Return the (x, y) coordinate for the center point of the cell that contains the specified text.  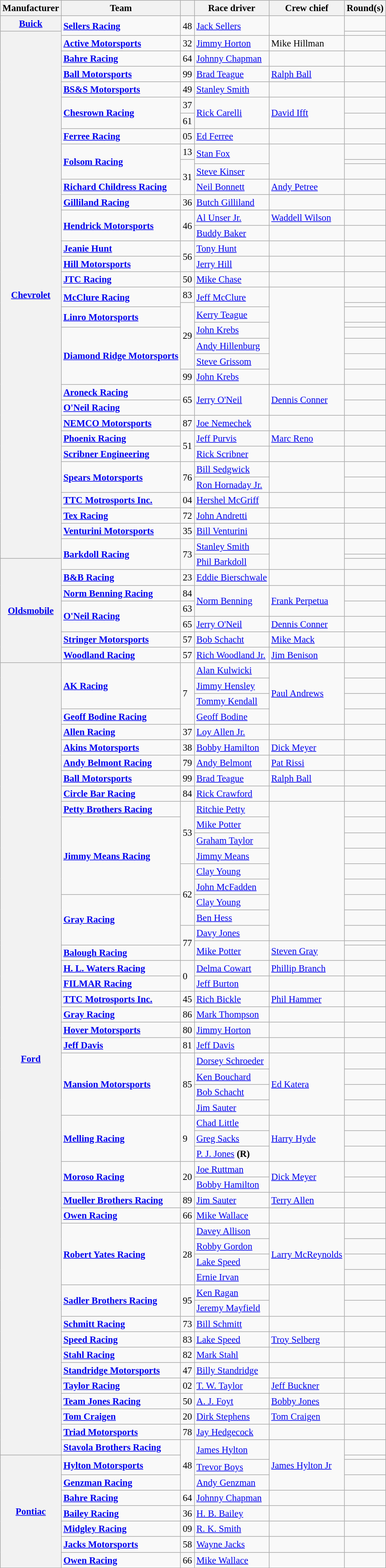
Bill Sedgwick (232, 469)
Mike Hillman (307, 44)
Buick (31, 24)
Norm Benning (232, 601)
Ernie Irvan (232, 1277)
Gilliland Racing (121, 202)
09 (187, 1529)
81 (187, 1045)
72 (187, 516)
Allen Racing (121, 732)
Frank Perpetua (307, 601)
Race driver (232, 8)
Round(s) (365, 8)
Mark Thompson (232, 1015)
Team Jones Racing (121, 1401)
Stavola Brothers Racing (121, 1448)
Rich Bickle (232, 999)
Ritchie Petty (232, 809)
28 (187, 1254)
Ken Ragan (232, 1293)
Genzman Racing (121, 1483)
58 (187, 1545)
Rick Carelli (232, 113)
Folsom Racing (121, 162)
B&B Racing (121, 578)
Melling Racing (121, 1138)
51 (187, 446)
Tommy Kendall (232, 701)
29 (187, 335)
Mansion Motorsports (121, 1084)
Jimmy Means (232, 856)
Diamond Ridge Motorsports (121, 356)
Ron Hornaday Jr. (232, 485)
Hershel McGriff (232, 500)
James Hylton (232, 1450)
Buddy Baker (232, 233)
02 (187, 1386)
Bailey Racing (121, 1514)
Tony Hunt (232, 249)
49 (187, 90)
Jeff Burton (232, 984)
David Ifft (307, 113)
77 (187, 943)
BS&S Motorsports (121, 90)
Phil Barkdoll (232, 562)
62 (187, 894)
7 (187, 694)
13 (187, 152)
Oldsmobile (31, 611)
Marc Reno (307, 439)
Jay Hedgecock (232, 1432)
Phillip Branch (307, 969)
Robby Gordon (232, 1247)
Greg Sacks (232, 1138)
Sellers Racing (121, 26)
Wayne Jacks (232, 1545)
P. J. Jones (R) (232, 1154)
Chevrolet (31, 295)
86 (187, 1015)
Andy Genzman (232, 1483)
Norm Benning Racing (121, 593)
Andy Hillenburg (232, 346)
Steve Grissom (232, 361)
Midgley Racing (121, 1529)
Mike Chase (232, 280)
Butch Gilliland (232, 202)
Jeff Buckner (307, 1386)
Rick Crawford (232, 794)
Chad Little (232, 1123)
31 (187, 177)
R. K. Smith (232, 1529)
Andy Petree (307, 187)
Dirk Stephens (232, 1417)
Aroneck Racing (121, 392)
Spears Motorsports (121, 477)
Billy Standridge (232, 1370)
McClure Racing (121, 297)
Bobby Jones (307, 1401)
53 (187, 833)
Pat Rissi (307, 763)
Joe Ruttman (232, 1169)
JTC Racing (121, 280)
Larry McReynolds (307, 1254)
T. W. Taylor (232, 1386)
Rich Woodland Jr. (232, 655)
Phoenix Racing (121, 439)
Team (121, 8)
Akins Motorsports (121, 748)
23 (187, 578)
Speed Racing (121, 1339)
63 (187, 608)
Tex Racing (121, 516)
Dorsey Schroeder (232, 1061)
Alan Kulwicki (232, 671)
Barkdoll Racing (121, 554)
Moroso Racing (121, 1177)
Hill Motorsports (121, 264)
Stringer Motorsports (121, 639)
Jacks Motorsports (121, 1545)
95 (187, 1301)
Steven Gray (307, 951)
Jimmy Means Racing (121, 856)
Jimmy Hensley (232, 686)
78 (187, 1432)
Andy Belmont Racing (121, 763)
Manufacturer (31, 8)
John Andretti (232, 516)
35 (187, 531)
Troy Selberg (307, 1339)
Robert Yates Racing (121, 1254)
Geoff Bodine (232, 717)
Loy Allen Jr. (232, 732)
Geoff Bodine Racing (121, 717)
AK Racing (121, 686)
Standridge Motorsports (121, 1370)
Hendrick Motorsports (121, 225)
Neil Bonnett (232, 187)
Taylor Racing (121, 1386)
76 (187, 477)
Circle Bar Racing (121, 794)
A. J. Foyt (232, 1401)
Ed Ferree (232, 136)
James Hylton Jr (307, 1465)
45 (187, 999)
Phil Hammer (307, 999)
Terry Allen (307, 1200)
Active Motorsports (121, 44)
Davey Allison (232, 1231)
Andy Belmont (232, 763)
Rick Scribner (232, 454)
Trevor Boys (232, 1467)
Jack Sellers (232, 26)
H. B. Bailey (232, 1514)
Chesrown Racing (121, 113)
04 (187, 500)
Joe Nemechek (232, 423)
89 (187, 1200)
Ken Bouchard (232, 1077)
Stan Fox (232, 154)
Ben Hess (232, 918)
Bill Schmitt (232, 1324)
Mueller Brothers Racing (121, 1200)
Al Unser Jr. (232, 218)
Woodland Racing (121, 655)
87 (187, 423)
John McFadden (232, 887)
Mike Mack (307, 639)
Davy Jones (232, 933)
61 (187, 121)
Schmitt Racing (121, 1324)
Pontiac (31, 1512)
Jeff McClure (232, 297)
Kerry Teague (232, 315)
Waddell Wilson (307, 218)
Venturini Motorsports (121, 531)
FILMAR Racing (121, 984)
82 (187, 1355)
Ford (31, 1059)
38 (187, 748)
Crew chief (307, 8)
Hover Motorsports (121, 1030)
Jeremy Mayfield (232, 1309)
Balough Racing (121, 953)
Linro Motorsports (121, 317)
9 (187, 1138)
Jerry Hill (232, 264)
Graham Taylor (232, 840)
32 (187, 44)
85 (187, 1084)
Scribner Engineering (121, 454)
Paul Andrews (307, 694)
46 (187, 225)
0 (187, 976)
Sadler Brothers Racing (121, 1301)
80 (187, 1030)
Mark Stahl (232, 1355)
Hylton Motorsports (121, 1465)
Ed Katera (307, 1084)
05 (187, 136)
79 (187, 763)
47 (187, 1370)
Triad Motorsports (121, 1432)
Stahl Racing (121, 1355)
Bill Venturini (232, 531)
Ferree Racing (121, 136)
Harry Hyde (307, 1138)
Richard Childress Racing (121, 187)
Petty Brothers Racing (121, 809)
H. L. Waters Racing (121, 969)
Eddie Bierschwale (232, 578)
Jim Benison (307, 655)
Jeanie Hunt (121, 249)
Steve Kinser (232, 171)
NEMCO Motorsports (121, 423)
Delma Cowart (232, 969)
Jeff Purvis (232, 439)
56 (187, 257)
